Search for the cell housing the specified text and yield its (x, y) center coordinate. 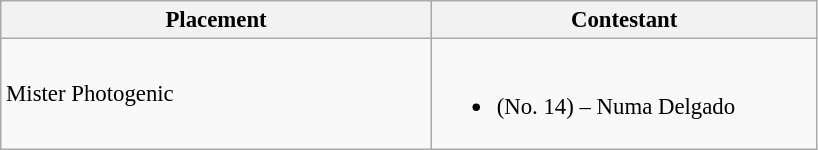
Placement (216, 20)
Mister Photogenic (216, 94)
(No. 14) – Numa Delgado (624, 94)
Contestant (624, 20)
